Pinpoint the cell where the given text exists, returning its (X, Y) midpoint coordinate. 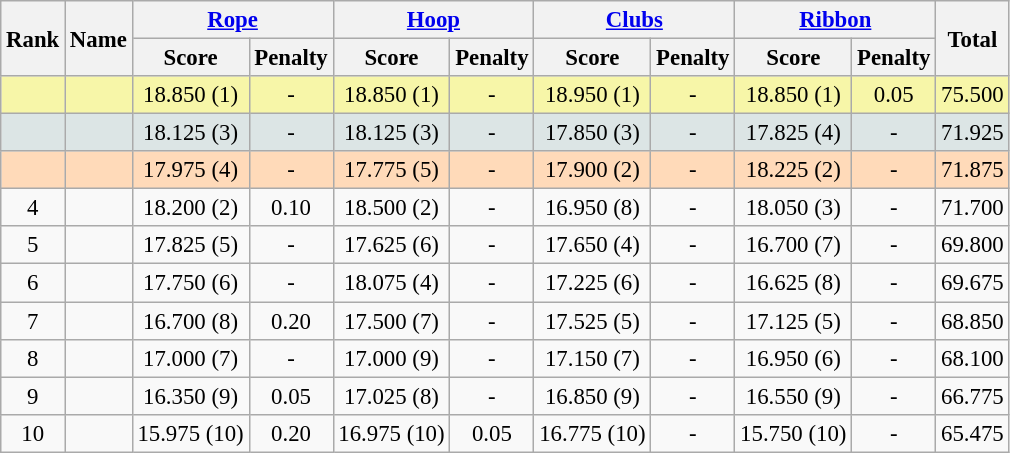
16.850 (9) (592, 396)
71.875 (972, 170)
Hoop (434, 20)
69.800 (972, 245)
16.550 (9) (794, 396)
65.475 (972, 433)
17.775 (5) (392, 170)
16.950 (6) (794, 358)
68.850 (972, 321)
69.675 (972, 283)
Clubs (634, 20)
71.925 (972, 133)
Rank (33, 38)
66.775 (972, 396)
16.350 (9) (190, 396)
17.850 (3) (592, 133)
7 (33, 321)
17.000 (9) (392, 358)
6 (33, 283)
17.975 (4) (190, 170)
17.500 (7) (392, 321)
17.625 (6) (392, 245)
16.775 (10) (592, 433)
17.825 (4) (794, 133)
Ribbon (836, 20)
18.050 (3) (794, 208)
18.500 (2) (392, 208)
Name (99, 38)
4 (33, 208)
17.750 (6) (190, 283)
8 (33, 358)
17.000 (7) (190, 358)
16.950 (8) (592, 208)
71.700 (972, 208)
17.225 (6) (592, 283)
5 (33, 245)
68.100 (972, 358)
10 (33, 433)
17.525 (5) (592, 321)
75.500 (972, 95)
15.975 (10) (190, 433)
17.150 (7) (592, 358)
17.900 (2) (592, 170)
16.700 (7) (794, 245)
16.975 (10) (392, 433)
18.200 (2) (190, 208)
18.950 (1) (592, 95)
17.650 (4) (592, 245)
17.825 (5) (190, 245)
Rope (232, 20)
16.625 (8) (794, 283)
18.075 (4) (392, 283)
Total (972, 38)
0.10 (291, 208)
17.025 (8) (392, 396)
17.125 (5) (794, 321)
15.750 (10) (794, 433)
9 (33, 396)
16.700 (8) (190, 321)
18.225 (2) (794, 170)
